Return (x, y) of the center of cell containing provided text 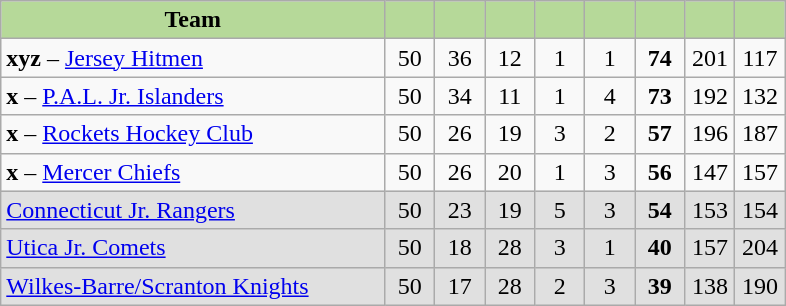
17 (460, 286)
192 (710, 96)
39 (660, 286)
138 (710, 286)
5 (560, 210)
153 (710, 210)
18 (460, 248)
204 (760, 248)
11 (510, 96)
12 (510, 58)
xyz – Jersey Hitmen (193, 58)
20 (510, 172)
x – Rockets Hockey Club (193, 134)
36 (460, 58)
196 (710, 134)
Wilkes-Barre/Scranton Knights (193, 286)
56 (660, 172)
34 (460, 96)
74 (660, 58)
132 (760, 96)
54 (660, 210)
23 (460, 210)
x – P.A.L. Jr. Islanders (193, 96)
57 (660, 134)
x – Mercer Chiefs (193, 172)
Team (193, 20)
187 (760, 134)
73 (660, 96)
117 (760, 58)
190 (760, 286)
Connecticut Jr. Rangers (193, 210)
154 (760, 210)
4 (610, 96)
Utica Jr. Comets (193, 248)
147 (710, 172)
40 (660, 248)
201 (710, 58)
